Output the (X, Y) coordinate of the center of the cell containing the given text.  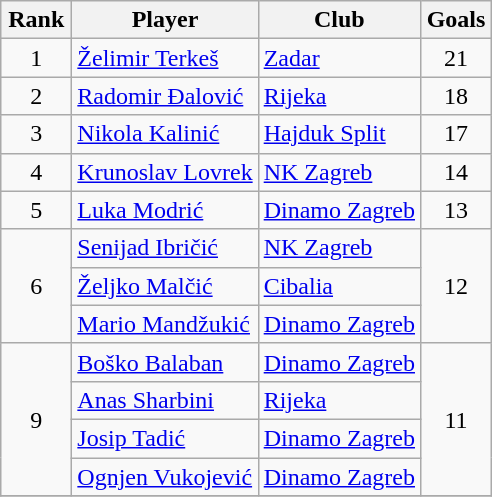
Josip Tadić (165, 438)
4 (36, 172)
9 (36, 419)
13 (456, 210)
Nikola Kalinić (165, 134)
Željko Malčić (165, 286)
6 (36, 286)
Anas Sharbini (165, 400)
11 (456, 419)
Cibalia (339, 286)
Želimir Terkeš (165, 58)
3 (36, 134)
Mario Mandžukić (165, 324)
17 (456, 134)
Zadar (339, 58)
21 (456, 58)
Senijad Ibričić (165, 248)
Boško Balaban (165, 362)
1 (36, 58)
Luka Modrić (165, 210)
Hajduk Split (339, 134)
12 (456, 286)
2 (36, 96)
Club (339, 20)
Ognjen Vukojević (165, 477)
Goals (456, 20)
Rank (36, 20)
Player (165, 20)
5 (36, 210)
Krunoslav Lovrek (165, 172)
18 (456, 96)
Radomir Đalović (165, 96)
14 (456, 172)
